Scan for the cell matching the given text and deliver its [x, y] coordinate at center. 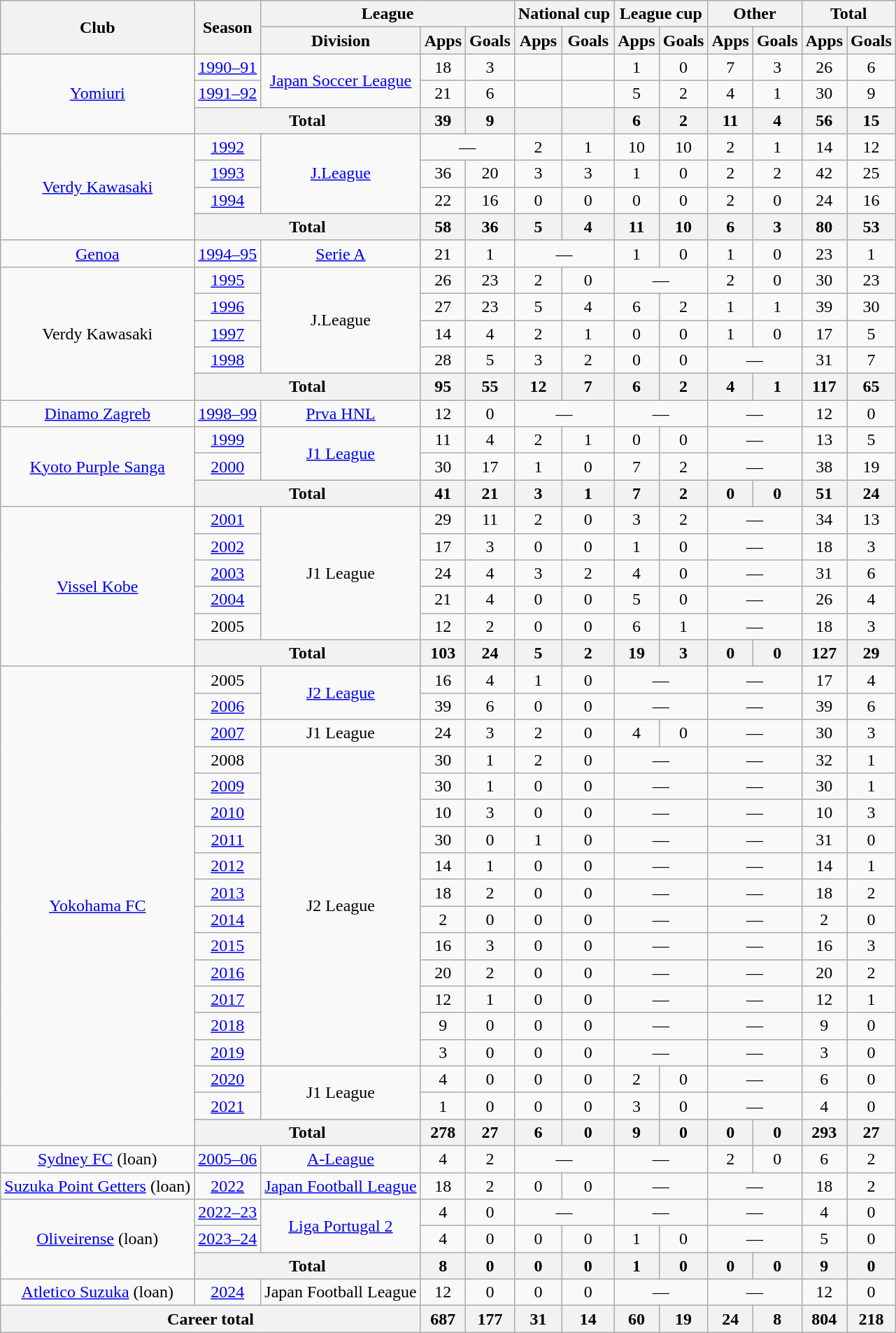
1991–92 [228, 94]
15 [872, 120]
32 [824, 759]
25 [872, 174]
Yokohama FC [98, 905]
Other [755, 14]
1997 [228, 334]
22 [443, 200]
41 [443, 493]
2015 [228, 946]
1996 [228, 306]
1998 [228, 360]
Prva HNL [341, 414]
2004 [228, 600]
60 [637, 1319]
2018 [228, 1026]
2021 [228, 1106]
2003 [228, 573]
127 [824, 653]
2023–24 [228, 1239]
2024 [228, 1292]
Serie A [341, 253]
58 [443, 227]
2008 [228, 759]
2014 [228, 919]
2006 [228, 706]
2016 [228, 973]
2009 [228, 787]
2022 [228, 1186]
Suzuka Point Getters (loan) [98, 1186]
95 [443, 387]
38 [824, 467]
804 [824, 1319]
177 [490, 1319]
Liga Portugal 2 [341, 1226]
2011 [228, 840]
2013 [228, 893]
Career total [211, 1319]
42 [824, 174]
2019 [228, 1052]
1990–91 [228, 67]
Oliveirense (loan) [98, 1239]
80 [824, 227]
1999 [228, 440]
51 [824, 493]
56 [824, 120]
1994 [228, 200]
National cup [564, 14]
Club [98, 27]
1994–95 [228, 253]
Season [228, 27]
28 [443, 360]
Dinamo Zagreb [98, 414]
1992 [228, 147]
278 [443, 1132]
687 [443, 1319]
Division [341, 41]
League cup [661, 14]
Yomiuri [98, 94]
2000 [228, 467]
A-League [341, 1159]
55 [490, 387]
2012 [228, 866]
65 [872, 387]
53 [872, 227]
2007 [228, 733]
2020 [228, 1079]
Sydney FC (loan) [98, 1159]
2010 [228, 813]
1998–99 [228, 414]
2005–06 [228, 1159]
Vissel Kobe [98, 586]
Japan Soccer League [341, 80]
293 [824, 1132]
218 [872, 1319]
2001 [228, 520]
League [387, 14]
117 [824, 387]
Atletico Suzuka (loan) [98, 1292]
34 [824, 520]
Genoa [98, 253]
103 [443, 653]
Kyoto Purple Sanga [98, 467]
1993 [228, 174]
2017 [228, 999]
2022–23 [228, 1213]
1995 [228, 280]
2002 [228, 546]
